Locate the cell with the specified text and output its [X, Y] center coordinate. 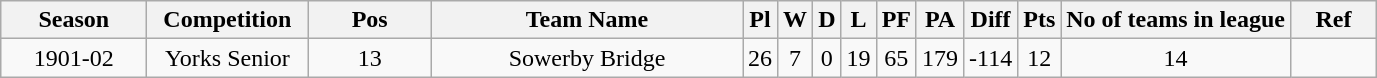
26 [760, 58]
D [827, 20]
Team Name [586, 20]
7 [796, 58]
Diff [991, 20]
13 [370, 58]
12 [1040, 58]
Pl [760, 20]
1901-02 [74, 58]
0 [827, 58]
Sowerby Bridge [586, 58]
14 [1176, 58]
179 [940, 58]
No of teams in league [1176, 20]
PA [940, 20]
Season [74, 20]
Pos [370, 20]
Yorks Senior [228, 58]
Pts [1040, 20]
PF [896, 20]
W [796, 20]
L [858, 20]
Competition [228, 20]
65 [896, 58]
-114 [991, 58]
19 [858, 58]
Ref [1333, 20]
